For the text-containing cell, return its midpoint in [x, y] coordinate format. 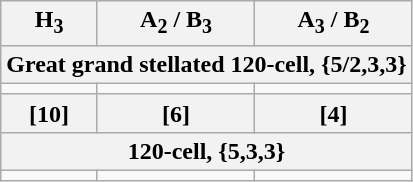
Great grand stellated 120-cell, {5/2,3,3} [206, 64]
120-cell, {5,3,3} [206, 151]
[4] [334, 113]
A3 / B2 [334, 23]
H3 [50, 23]
[10] [50, 113]
A2 / B3 [176, 23]
[6] [176, 113]
